Return [x, y] of the center of cell containing provided text 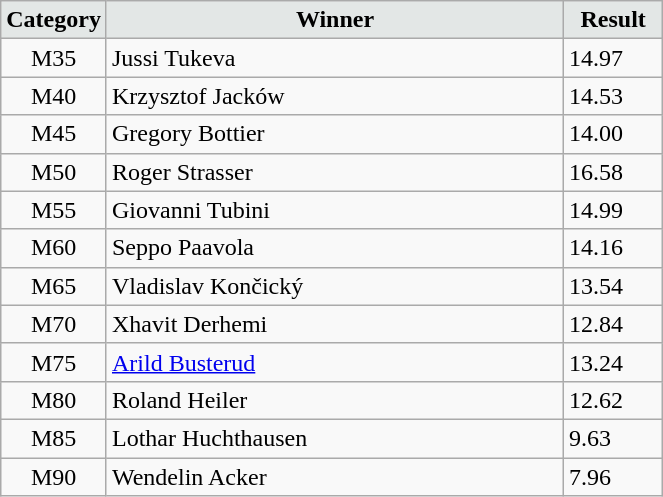
Gregory Bottier [334, 134]
9.63 [614, 438]
Krzysztof Jacków [334, 96]
Roland Heiler [334, 400]
13.54 [614, 286]
M35 [54, 58]
Winner [334, 20]
M45 [54, 134]
M40 [54, 96]
Jussi Tukeva [334, 58]
M65 [54, 286]
16.58 [614, 172]
12.62 [614, 400]
7.96 [614, 477]
M70 [54, 324]
Lothar Huchthausen [334, 438]
Roger Strasser [334, 172]
Seppo Paavola [334, 248]
M75 [54, 362]
13.24 [614, 362]
Vladislav Končický [334, 286]
Category [54, 20]
M90 [54, 477]
Wendelin Acker [334, 477]
M80 [54, 400]
14.99 [614, 210]
14.16 [614, 248]
Giovanni Tubini [334, 210]
Result [614, 20]
M85 [54, 438]
14.97 [614, 58]
14.53 [614, 96]
Xhavit Derhemi [334, 324]
12.84 [614, 324]
14.00 [614, 134]
M60 [54, 248]
M55 [54, 210]
Arild Busterud [334, 362]
M50 [54, 172]
